Return the [x, y] coordinate for the center point of the cell that contains the specified text.  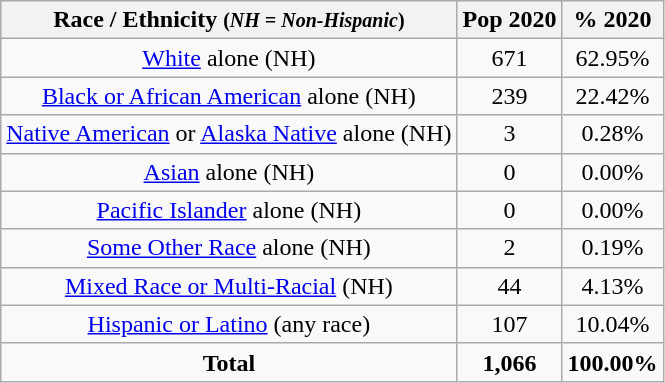
% 2020 [612, 20]
10.04% [612, 324]
0.19% [612, 248]
Some Other Race alone (NH) [229, 248]
22.42% [612, 96]
Total [229, 362]
44 [510, 286]
Black or African American alone (NH) [229, 96]
Hispanic or Latino (any race) [229, 324]
100.00% [612, 362]
Pop 2020 [510, 20]
Pacific Islander alone (NH) [229, 210]
107 [510, 324]
671 [510, 58]
62.95% [612, 58]
Native American or Alaska Native alone (NH) [229, 134]
Race / Ethnicity (NH = Non-Hispanic) [229, 20]
2 [510, 248]
Mixed Race or Multi-Racial (NH) [229, 286]
4.13% [612, 286]
Asian alone (NH) [229, 172]
3 [510, 134]
White alone (NH) [229, 58]
0.28% [612, 134]
1,066 [510, 362]
239 [510, 96]
